Find where the given text appears and provide that cell's center as [x, y] coordinate. 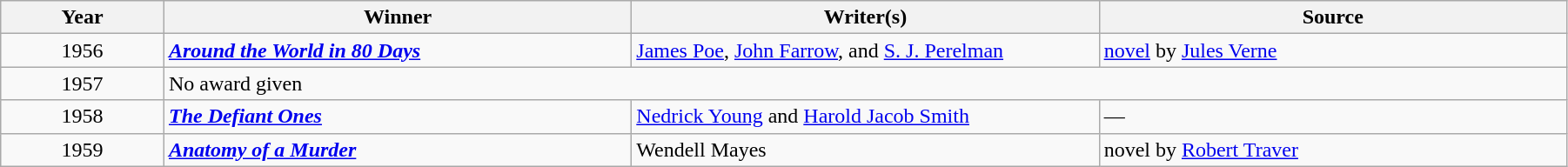
Writer(s) [865, 17]
Around the World in 80 Days [397, 50]
James Poe, John Farrow, and S. J. Perelman [865, 50]
— [1333, 117]
novel by Robert Traver [1333, 150]
1956 [83, 50]
Year [83, 17]
novel by Jules Verne [1333, 50]
1959 [83, 150]
The Defiant Ones [397, 117]
1957 [83, 83]
Nedrick Young and Harold Jacob Smith [865, 117]
No award given [865, 83]
Wendell Mayes [865, 150]
1958 [83, 117]
Source [1333, 17]
Anatomy of a Murder [397, 150]
Winner [397, 17]
